Locate the cell with the specified text and output its [X, Y] center coordinate. 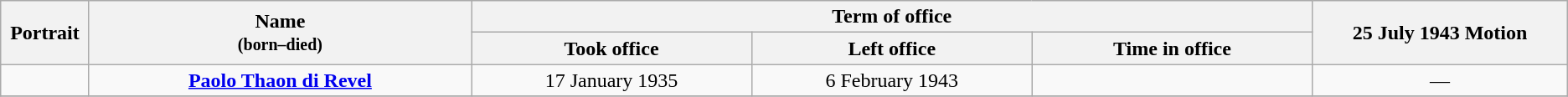
Paolo Thaon di Revel [280, 80]
Left office [891, 48]
6 February 1943 [891, 80]
Portrait [45, 33]
Term of office [892, 17]
25 July 1943 Motion [1440, 33]
Took office [611, 48]
Name(born–died) [280, 33]
— [1440, 80]
17 January 1935 [611, 80]
Time in office [1173, 48]
